Output the [x, y] coordinate of the center of the cell containing the given text.  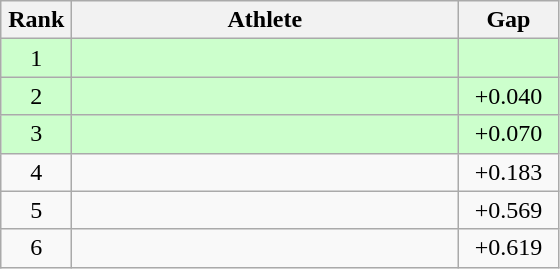
6 [36, 248]
4 [36, 172]
Athlete [265, 20]
Rank [36, 20]
3 [36, 134]
+0.040 [508, 96]
5 [36, 210]
+0.569 [508, 210]
+0.183 [508, 172]
+0.619 [508, 248]
Gap [508, 20]
1 [36, 58]
2 [36, 96]
+0.070 [508, 134]
